From the cell containing the given text, extract its center point as (x, y) coordinate. 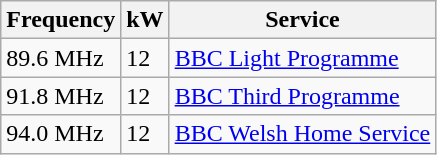
kW (145, 20)
89.6 MHz (61, 58)
BBC Light Programme (302, 58)
BBC Welsh Home Service (302, 134)
Service (302, 20)
94.0 MHz (61, 134)
91.8 MHz (61, 96)
Frequency (61, 20)
BBC Third Programme (302, 96)
